Find where the given text appears and provide that cell's center as (X, Y) coordinate. 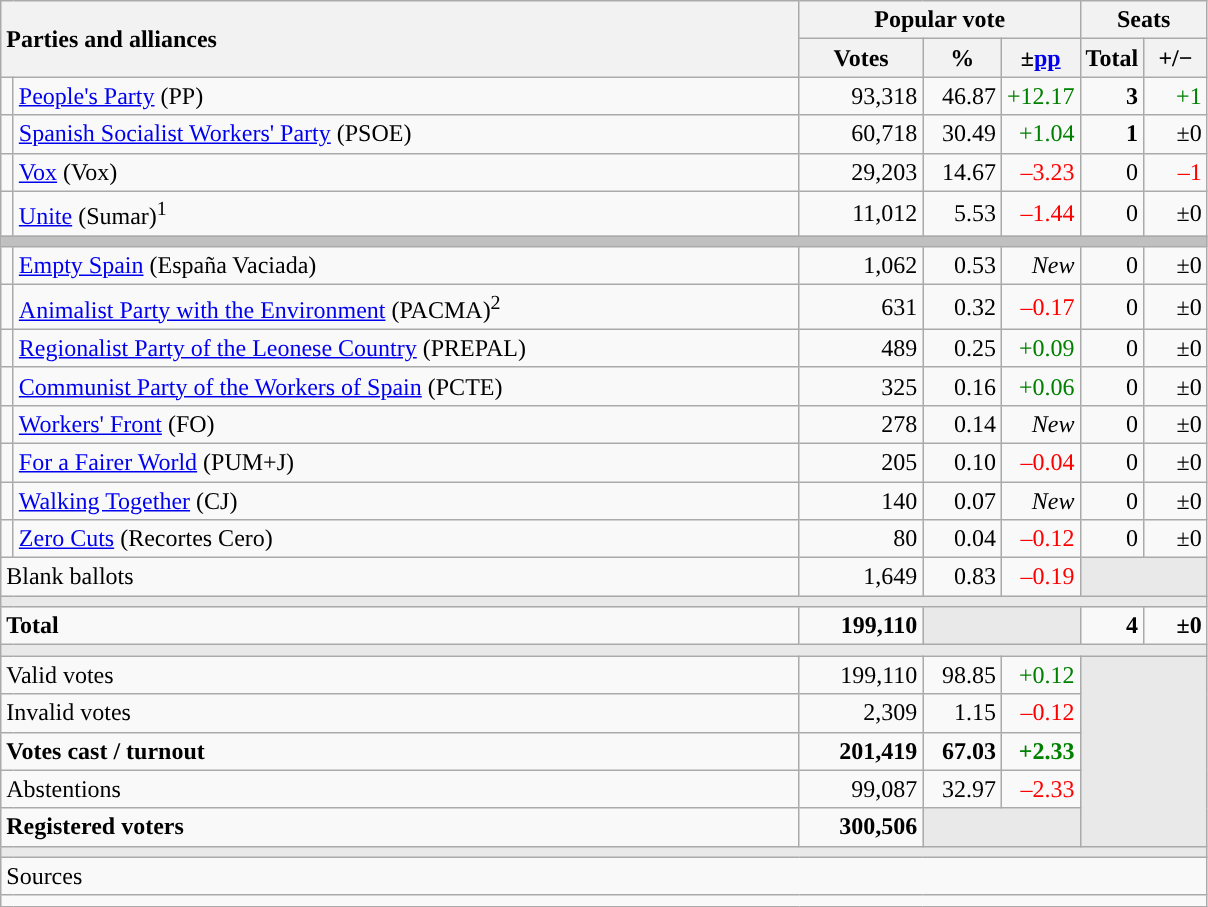
0.07 (962, 501)
0.32 (962, 308)
+0.09 (1040, 348)
0.10 (962, 462)
300,506 (861, 827)
For a Fairer World (PUM+J) (406, 462)
0.25 (962, 348)
2,309 (861, 713)
Abstentions (400, 789)
80 (861, 539)
Zero Cuts (Recortes Cero) (406, 539)
–2.33 (1040, 789)
Vox (Vox) (406, 172)
Animalist Party with the Environment (PACMA)2 (406, 308)
–0.04 (1040, 462)
1,649 (861, 577)
0.83 (962, 577)
Votes (861, 58)
67.03 (962, 751)
–3.23 (1040, 172)
Votes cast / turnout (400, 751)
+2.33 (1040, 751)
People's Party (PP) (406, 96)
Valid votes (400, 675)
1,062 (861, 266)
631 (861, 308)
0.14 (962, 424)
5.53 (962, 214)
+/− (1176, 58)
205 (861, 462)
1 (1112, 134)
60,718 (861, 134)
30.49 (962, 134)
Registered voters (400, 827)
Empty Spain (España Vaciada) (406, 266)
Sources (604, 876)
140 (861, 501)
Communist Party of the Workers of Spain (PCTE) (406, 386)
–1 (1176, 172)
0.04 (962, 539)
98.85 (962, 675)
+0.12 (1040, 675)
% (962, 58)
Blank ballots (400, 577)
+12.17 (1040, 96)
Parties and alliances (400, 39)
Walking Together (CJ) (406, 501)
46.87 (962, 96)
93,318 (861, 96)
–0.19 (1040, 577)
Unite (Sumar)1 (406, 214)
489 (861, 348)
11,012 (861, 214)
99,087 (861, 789)
+1.04 (1040, 134)
Invalid votes (400, 713)
–1.44 (1040, 214)
278 (861, 424)
0.53 (962, 266)
Workers' Front (FO) (406, 424)
32.97 (962, 789)
0.16 (962, 386)
29,203 (861, 172)
1.15 (962, 713)
201,419 (861, 751)
325 (861, 386)
+1 (1176, 96)
Seats (1144, 20)
±pp (1040, 58)
Regionalist Party of the Leonese Country (PREPAL) (406, 348)
4 (1112, 626)
3 (1112, 96)
–0.17 (1040, 308)
+0.06 (1040, 386)
14.67 (962, 172)
Spanish Socialist Workers' Party (PSOE) (406, 134)
Popular vote (940, 20)
